For the text-containing cell, return its midpoint in [x, y] coordinate format. 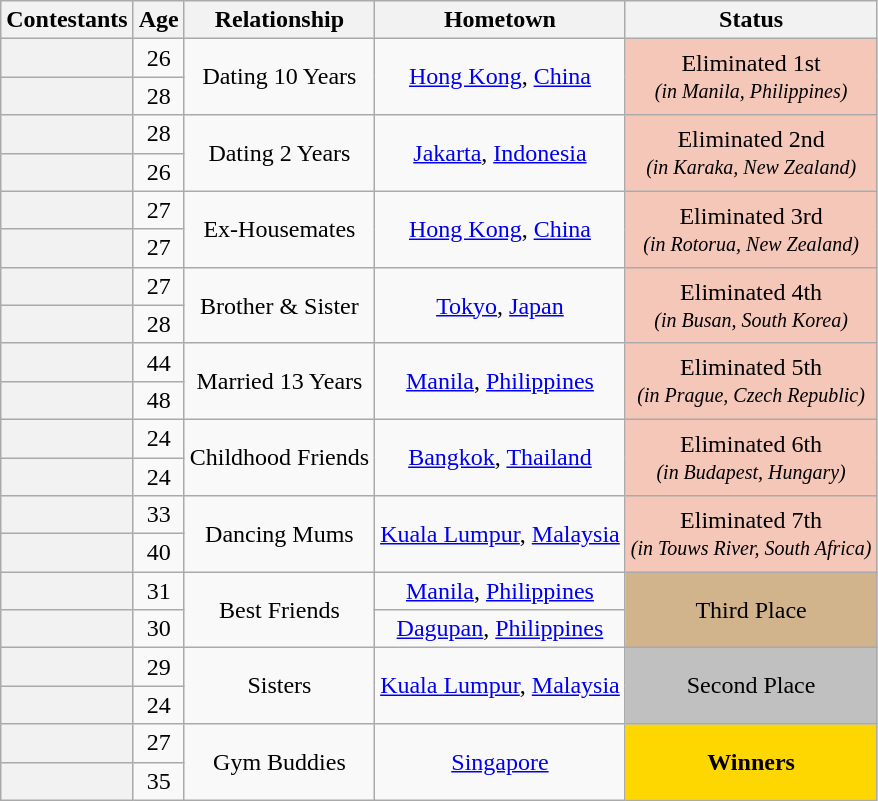
33 [158, 515]
Gym Buddies [279, 762]
Singapore [500, 762]
Ex-Housemates [279, 229]
29 [158, 667]
Eliminated 1st(in Manila, Philippines) [751, 77]
Brother & Sister [279, 305]
Eliminated 5th(in Prague, Czech Republic) [751, 381]
Contestants [67, 20]
Jakarta, Indonesia [500, 153]
Dating 10 Years [279, 77]
Hometown [500, 20]
Dating 2 Years [279, 153]
Eliminated 7th(in Touws River, South Africa) [751, 534]
31 [158, 591]
Third Place [751, 610]
Age [158, 20]
Second Place [751, 686]
Dancing Mums [279, 534]
Dagupan, Philippines [500, 629]
Eliminated 4th(in Busan, South Korea) [751, 305]
48 [158, 400]
Eliminated 6th(in Budapest, Hungary) [751, 457]
Sisters [279, 686]
Eliminated 2nd(in Karaka, New Zealand) [751, 153]
Childhood Friends [279, 457]
Relationship [279, 20]
Tokyo, Japan [500, 305]
Bangkok, Thailand [500, 457]
Status [751, 20]
40 [158, 553]
30 [158, 629]
Married 13 Years [279, 381]
44 [158, 362]
Eliminated 3rd(in Rotorua, New Zealand) [751, 229]
Best Friends [279, 610]
Winners [751, 762]
35 [158, 781]
